Capture the cell that displays the provided text and extract its (X, Y) central coordinate. 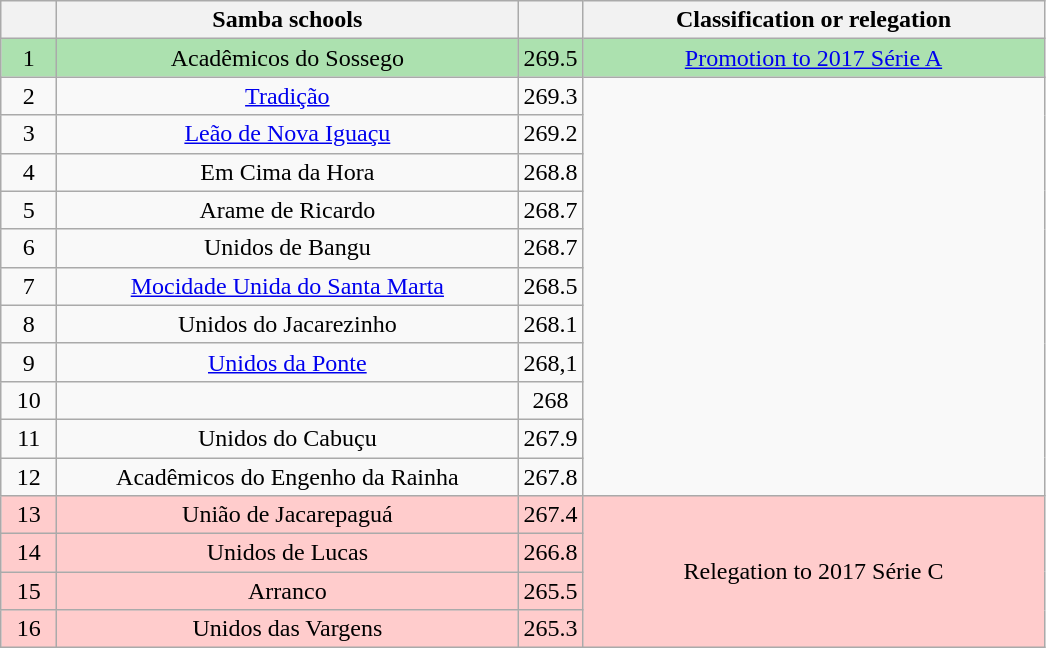
10 (29, 400)
Arame de Ricardo (288, 210)
Leão de Nova Iguaçu (288, 134)
Relegation to 2017 Série C (814, 572)
268.1 (550, 324)
Unidos do Jacarezinho (288, 324)
15 (29, 591)
Tradição (288, 96)
268 (550, 400)
Unidos das Vargens (288, 629)
265.3 (550, 629)
União de Jacarepaguá (288, 515)
267.8 (550, 477)
269.3 (550, 96)
Unidos da Ponte (288, 362)
266.8 (550, 553)
7 (29, 286)
268.8 (550, 172)
11 (29, 438)
5 (29, 210)
269.5 (550, 58)
Unidos de Lucas (288, 553)
Arranco (288, 591)
Samba schools (288, 20)
3 (29, 134)
12 (29, 477)
Em Cima da Hora (288, 172)
Mocidade Unida do Santa Marta (288, 286)
9 (29, 362)
Classification or relegation (814, 20)
4 (29, 172)
2 (29, 96)
267.9 (550, 438)
1 (29, 58)
6 (29, 248)
267.4 (550, 515)
13 (29, 515)
Acadêmicos do Engenho da Rainha (288, 477)
265.5 (550, 591)
14 (29, 553)
16 (29, 629)
268.5 (550, 286)
269.2 (550, 134)
Unidos de Bangu (288, 248)
Promotion to 2017 Série A (814, 58)
268,1 (550, 362)
Acadêmicos do Sossego (288, 58)
Unidos do Cabuçu (288, 438)
8 (29, 324)
